Determine the (X, Y) coordinate at the center of the cell enclosing the given text.  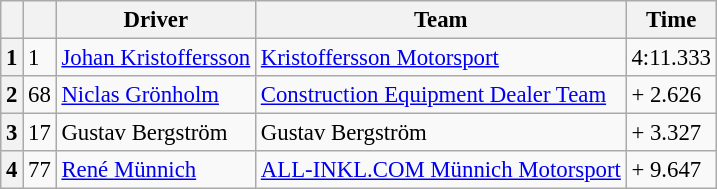
Kristoffersson Motorsport (440, 58)
4:11.333 (671, 58)
Johan Kristoffersson (156, 58)
3 (12, 133)
2 (12, 95)
77 (40, 170)
4 (12, 170)
Construction Equipment Dealer Team (440, 95)
17 (40, 133)
Team (440, 20)
68 (40, 95)
René Münnich (156, 170)
+ 9.647 (671, 170)
Niclas Grönholm (156, 95)
+ 2.626 (671, 95)
+ 3.327 (671, 133)
Time (671, 20)
Driver (156, 20)
ALL-INKL.COM Münnich Motorsport (440, 170)
